Determine the [X, Y] coordinate at the center of the cell enclosing the given text.  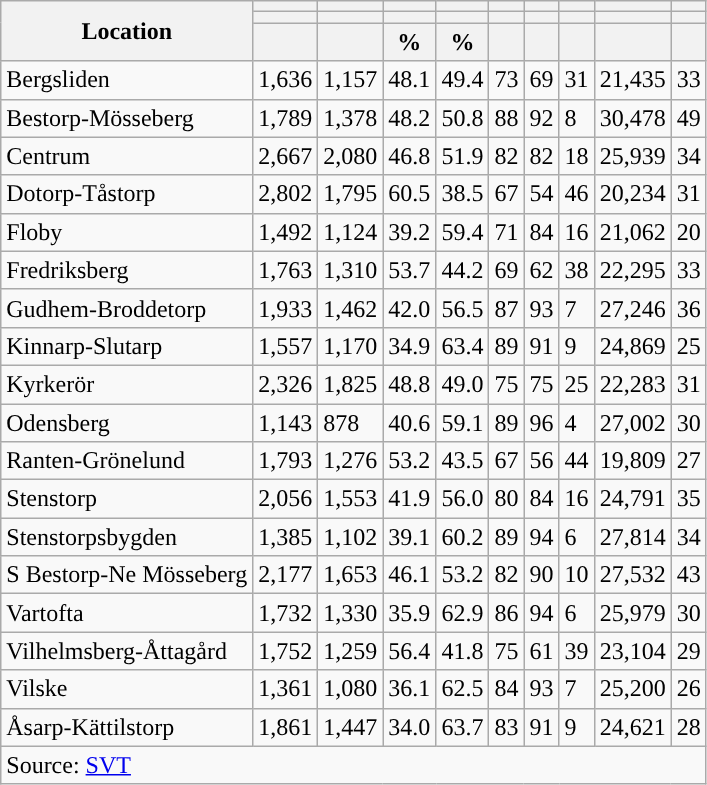
44 [576, 461]
1,385 [286, 537]
48.1 [410, 80]
43 [688, 575]
35.9 [410, 613]
49.4 [462, 80]
Kinnarp-Slutarp [127, 346]
36 [688, 308]
Odensberg [127, 423]
63.7 [462, 727]
1,330 [350, 613]
1,143 [286, 423]
48.8 [410, 384]
1,310 [350, 270]
8 [576, 118]
1,789 [286, 118]
39 [576, 651]
90 [542, 575]
92 [542, 118]
22,295 [632, 270]
Dotorp-Tåstorp [127, 194]
59.4 [462, 232]
19,809 [632, 461]
27 [688, 461]
62.5 [462, 689]
80 [506, 499]
56.0 [462, 499]
Location [127, 31]
1,752 [286, 651]
1,492 [286, 232]
26 [688, 689]
28 [688, 727]
1,259 [350, 651]
60.2 [462, 537]
83 [506, 727]
56.5 [462, 308]
56.4 [410, 651]
27,814 [632, 537]
27,002 [632, 423]
1,933 [286, 308]
1,080 [350, 689]
39.2 [410, 232]
29 [688, 651]
1,447 [350, 727]
50.8 [462, 118]
878 [350, 423]
1,170 [350, 346]
24,621 [632, 727]
40.6 [410, 423]
1,462 [350, 308]
1,825 [350, 384]
Source: SVT [354, 765]
Fredriksberg [127, 270]
18 [576, 156]
25,979 [632, 613]
Ranten-Grönelund [127, 461]
Vartofta [127, 613]
1,732 [286, 613]
2,326 [286, 384]
20 [688, 232]
Kyrkerör [127, 384]
42.0 [410, 308]
86 [506, 613]
1,763 [286, 270]
36.1 [410, 689]
46.8 [410, 156]
25,200 [632, 689]
1,102 [350, 537]
Stenstorpsbygden [127, 537]
10 [576, 575]
Bestorp-Mösseberg [127, 118]
59.1 [462, 423]
1,653 [350, 575]
44.2 [462, 270]
24,869 [632, 346]
Gudhem-Broddetorp [127, 308]
41.9 [410, 499]
30,478 [632, 118]
38 [576, 270]
54 [542, 194]
41.8 [462, 651]
27,532 [632, 575]
1,793 [286, 461]
1,557 [286, 346]
60.5 [410, 194]
49 [688, 118]
35 [688, 499]
1,276 [350, 461]
2,667 [286, 156]
61 [542, 651]
48.2 [410, 118]
21,435 [632, 80]
1,361 [286, 689]
24,791 [632, 499]
49.0 [462, 384]
87 [506, 308]
46 [576, 194]
23,104 [632, 651]
38.5 [462, 194]
63.4 [462, 346]
56 [542, 461]
Floby [127, 232]
39.1 [410, 537]
S Bestorp-Ne Mösseberg [127, 575]
43.5 [462, 461]
73 [506, 80]
21,062 [632, 232]
62 [542, 270]
96 [542, 423]
1,553 [350, 499]
46.1 [410, 575]
88 [506, 118]
34.9 [410, 346]
1,157 [350, 80]
25,939 [632, 156]
4 [576, 423]
22,283 [632, 384]
1,861 [286, 727]
1,795 [350, 194]
Åsarp-Kättilstorp [127, 727]
Stenstorp [127, 499]
27,246 [632, 308]
51.9 [462, 156]
Bergsliden [127, 80]
Vilske [127, 689]
2,177 [286, 575]
71 [506, 232]
2,080 [350, 156]
Vilhelmsberg-Åttagård [127, 651]
1,124 [350, 232]
Centrum [127, 156]
62.9 [462, 613]
53.7 [410, 270]
1,636 [286, 80]
34.0 [410, 727]
2,056 [286, 499]
2,802 [286, 194]
20,234 [632, 194]
1,378 [350, 118]
